Detect which cell encompasses the target text, then output its (x, y) center coordinate. 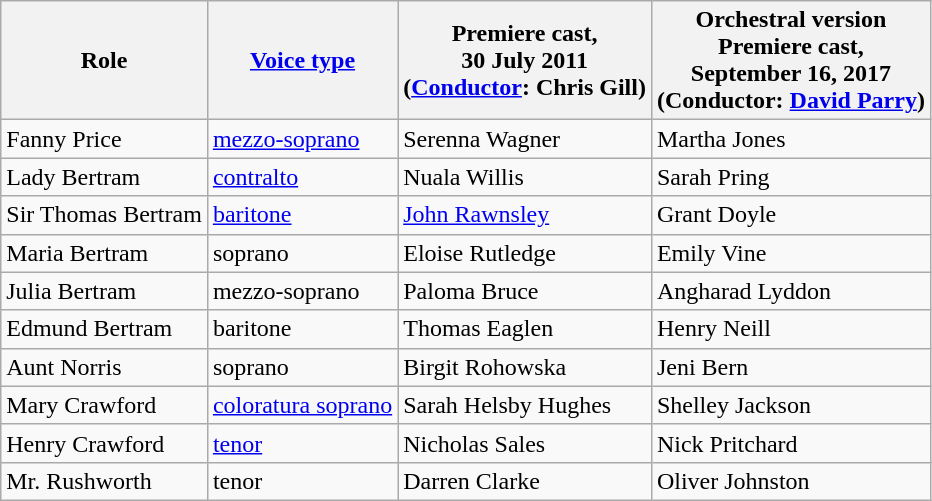
Mr. Rushworth (104, 481)
Thomas Eaglen (525, 329)
Martha Jones (790, 139)
Sir Thomas Bertram (104, 215)
Role (104, 60)
Edmund Bertram (104, 329)
Mary Crawford (104, 405)
Orchestral versionPremiere cast,September 16, 2017(Conductor: David Parry) (790, 60)
Grant Doyle (790, 215)
Birgit Rohowska (525, 367)
Eloise Rutledge (525, 253)
Nicholas Sales (525, 443)
Fanny Price (104, 139)
Julia Bertram (104, 291)
contralto (302, 177)
Voice type (302, 60)
Premiere cast,30 July 2011(Conductor: Chris Gill) (525, 60)
Aunt Norris (104, 367)
Oliver Johnston (790, 481)
Darren Clarke (525, 481)
coloratura soprano (302, 405)
Serenna Wagner (525, 139)
Sarah Helsby Hughes (525, 405)
Nuala Willis (525, 177)
Henry Crawford (104, 443)
John Rawnsley (525, 215)
Henry Neill (790, 329)
Paloma Bruce (525, 291)
Shelley Jackson (790, 405)
Emily Vine (790, 253)
Nick Pritchard (790, 443)
Sarah Pring (790, 177)
Lady Bertram (104, 177)
Jeni Bern (790, 367)
Maria Bertram (104, 253)
Angharad Lyddon (790, 291)
